Return the [X, Y] coordinate for the center point of the cell that contains the specified text.  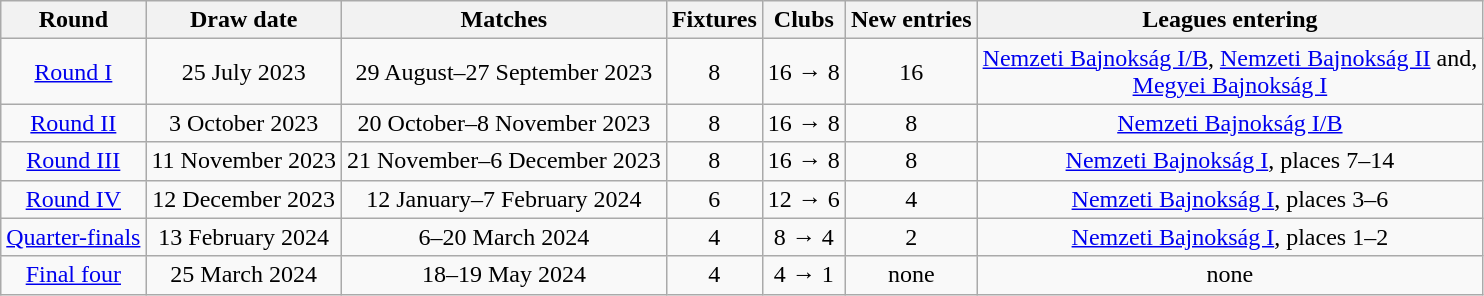
12 → 6 [804, 199]
Matches [504, 20]
Leagues entering [1230, 20]
11 November 2023 [244, 161]
6–20 March 2024 [504, 237]
13 February 2024 [244, 237]
18–19 May 2024 [504, 275]
2 [911, 237]
25 March 2024 [244, 275]
Fixtures [714, 20]
Nemzeti Bajnokság I, places 7–14 [1230, 161]
29 August–27 September 2023 [504, 72]
Nemzeti Bajnokság I/B, Nemzeti Bajnokság II and,Megyei Bajnokság I [1230, 72]
Nemzeti Bajnokság I, places 1–2 [1230, 237]
Nemzeti Bajnokság I, places 3–6 [1230, 199]
Clubs [804, 20]
Round IV [74, 199]
Round I [74, 72]
25 July 2023 [244, 72]
16 [911, 72]
6 [714, 199]
21 November–6 December 2023 [504, 161]
20 October–8 November 2023 [504, 123]
Round [74, 20]
Nemzeti Bajnokság I/B [1230, 123]
3 October 2023 [244, 123]
Round III [74, 161]
4 → 1 [804, 275]
Round II [74, 123]
Draw date [244, 20]
8 → 4 [804, 237]
Final four [74, 275]
New entries [911, 20]
12 December 2023 [244, 199]
Quarter-finals [74, 237]
12 January–7 February 2024 [504, 199]
